Locate the cell with the specified text and output its (x, y) center coordinate. 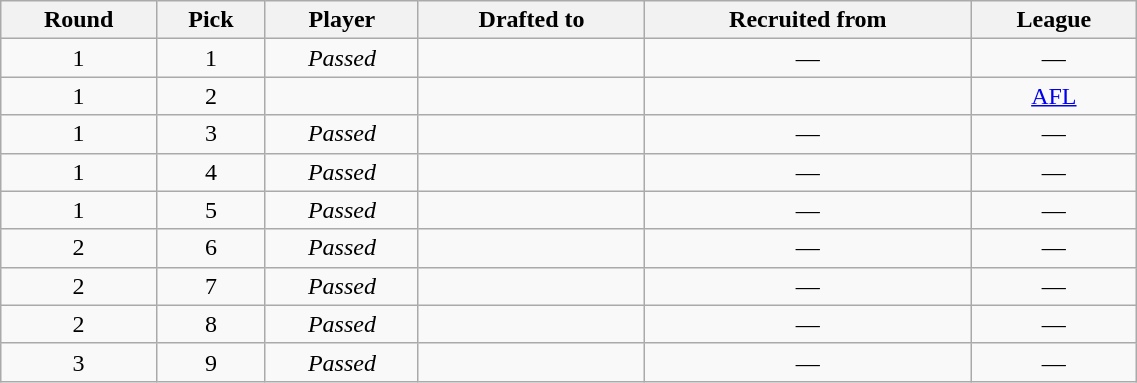
6 (210, 248)
9 (210, 362)
Drafted to (531, 20)
Recruited from (808, 20)
Player (342, 20)
Round (79, 20)
8 (210, 324)
4 (210, 172)
AFL (1054, 96)
5 (210, 210)
7 (210, 286)
Pick (210, 20)
League (1054, 20)
